Identify which cell holds the provided text, then report its [X, Y] central coordinate. 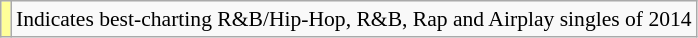
Indicates best-charting R&B/Hip-Hop, R&B, Rap and Airplay singles of 2014 [354, 19]
